Pinpoint the cell where the given text exists, returning its (x, y) midpoint coordinate. 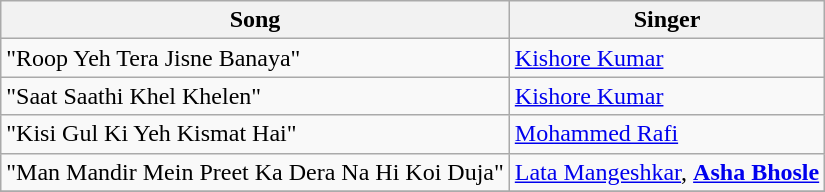
Singer (666, 20)
"Saat Saathi Khel Khelen" (256, 96)
Lata Mangeshkar, Asha Bhosle (666, 172)
Song (256, 20)
"Kisi Gul Ki Yeh Kismat Hai" (256, 134)
"Roop Yeh Tera Jisne Banaya" (256, 58)
"Man Mandir Mein Preet Ka Dera Na Hi Koi Duja" (256, 172)
Mohammed Rafi (666, 134)
